Search for the cell housing the specified text and yield its (X, Y) center coordinate. 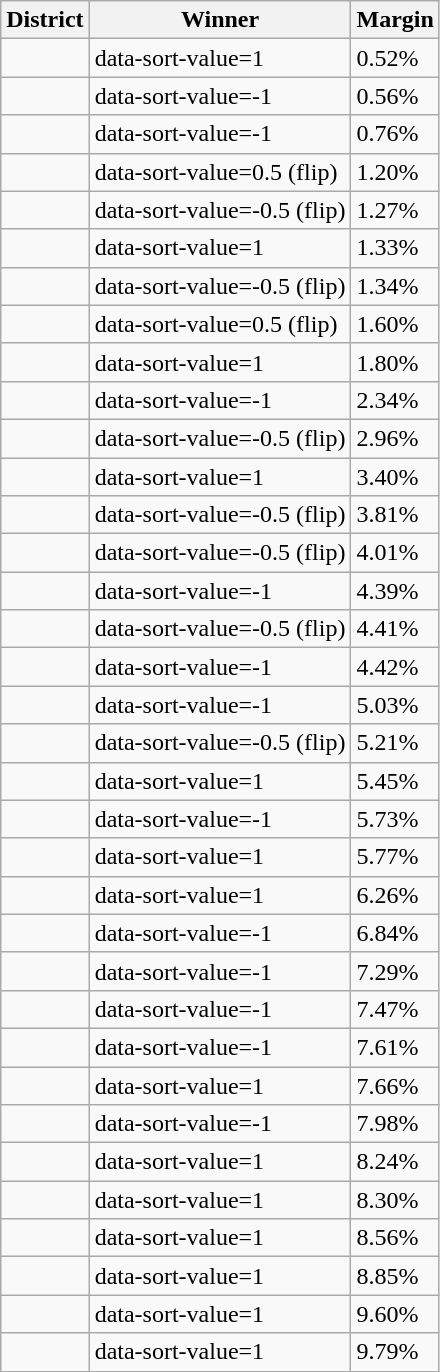
Margin (395, 20)
2.96% (395, 438)
1.27% (395, 210)
8.56% (395, 1238)
7.61% (395, 1047)
1.60% (395, 324)
6.84% (395, 933)
1.20% (395, 172)
5.03% (395, 705)
3.81% (395, 515)
7.98% (395, 1124)
8.85% (395, 1276)
1.33% (395, 248)
4.42% (395, 667)
8.30% (395, 1200)
3.40% (395, 477)
1.80% (395, 362)
2.34% (395, 400)
6.26% (395, 895)
7.29% (395, 971)
7.47% (395, 1009)
4.41% (395, 629)
4.01% (395, 553)
5.73% (395, 819)
0.52% (395, 58)
5.45% (395, 781)
5.77% (395, 857)
9.79% (395, 1352)
District (45, 20)
5.21% (395, 743)
4.39% (395, 591)
9.60% (395, 1314)
0.76% (395, 134)
1.34% (395, 286)
7.66% (395, 1085)
8.24% (395, 1162)
Winner (220, 20)
0.56% (395, 96)
